Provide the [x, y] coordinate of the cell's center where the given text is located.  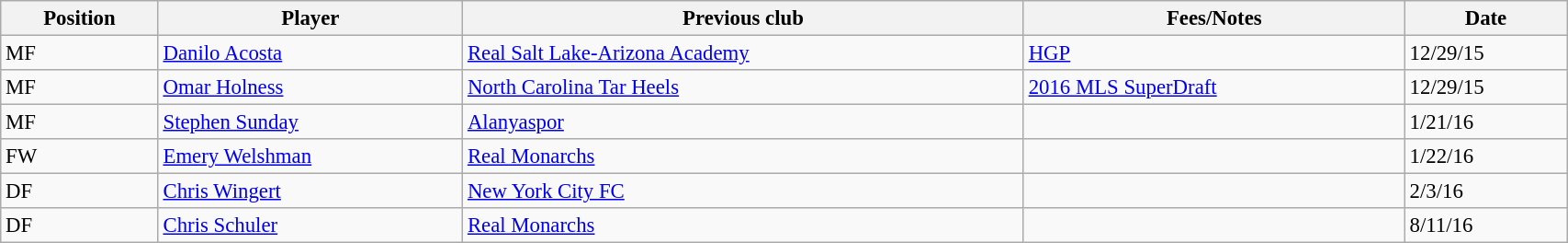
New York City FC [744, 191]
Stephen Sunday [310, 122]
2/3/16 [1485, 191]
Fees/Notes [1214, 18]
Danilo Acosta [310, 53]
8/11/16 [1485, 226]
Chris Schuler [310, 226]
North Carolina Tar Heels [744, 87]
1/22/16 [1485, 156]
FW [79, 156]
2016 MLS SuperDraft [1214, 87]
Date [1485, 18]
Chris Wingert [310, 191]
Omar Holness [310, 87]
Position [79, 18]
Real Salt Lake-Arizona Academy [744, 53]
Player [310, 18]
Emery Welshman [310, 156]
Alanyaspor [744, 122]
Previous club [744, 18]
HGP [1214, 53]
1/21/16 [1485, 122]
